Find where the given text appears and provide that cell's center as [X, Y] coordinate. 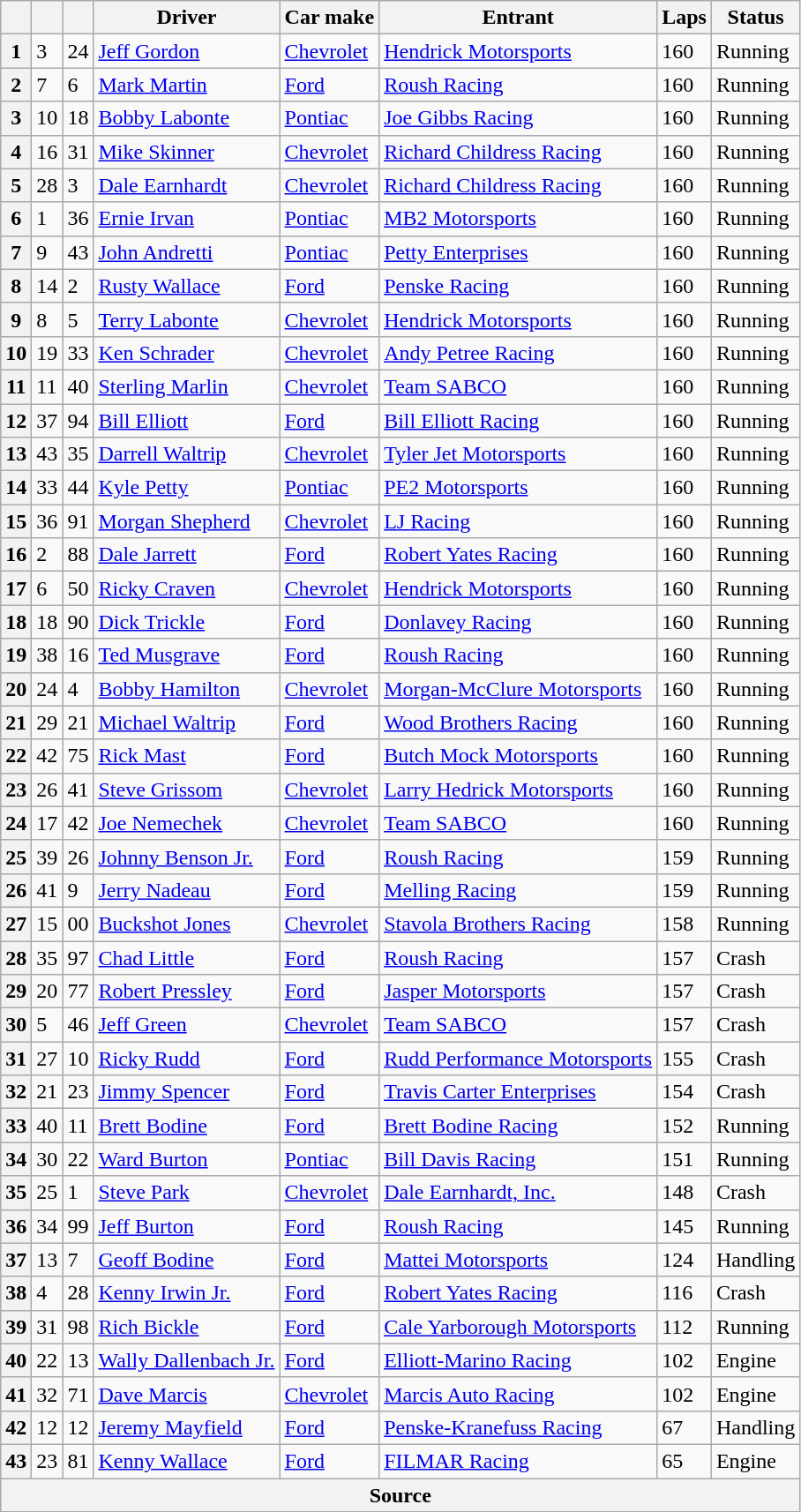
Laps [685, 18]
Penske Racing [519, 286]
145 [685, 1226]
75 [78, 756]
94 [78, 421]
Rick Mast [187, 756]
Steve Grissom [187, 790]
Bobby Labonte [187, 118]
Johnny Benson Jr. [187, 857]
Dale Jarrett [187, 555]
FILMAR Racing [519, 1461]
MB2 Motorsports [519, 219]
Entrant [519, 18]
98 [78, 1327]
PE2 Motorsports [519, 488]
Melling Racing [519, 890]
Rich Bickle [187, 1327]
Marcis Auto Racing [519, 1394]
50 [78, 588]
Ricky Rudd [187, 1059]
Penske-Kranefuss Racing [519, 1427]
Driver [187, 18]
Ward Burton [187, 1159]
Kenny Irwin Jr. [187, 1293]
124 [685, 1260]
Car make [330, 18]
88 [78, 555]
Status [755, 18]
Dale Earnhardt, Inc. [519, 1193]
Ricky Craven [187, 588]
Kyle Petty [187, 488]
Mark Martin [187, 85]
155 [685, 1059]
Rusty Wallace [187, 286]
Terry Labonte [187, 319]
Cale Yarborough Motorsports [519, 1327]
99 [78, 1226]
Kenny Wallace [187, 1461]
Bobby Hamilton [187, 689]
Rudd Performance Motorsports [519, 1059]
77 [78, 992]
65 [685, 1461]
148 [685, 1193]
Morgan Shepherd [187, 521]
Dave Marcis [187, 1394]
Brett Bodine Racing [519, 1126]
154 [685, 1092]
152 [685, 1126]
Jerry Nadeau [187, 890]
Butch Mock Motorsports [519, 756]
Jimmy Spencer [187, 1092]
Jeremy Mayfield [187, 1427]
97 [78, 957]
Geoff Bodine [187, 1260]
Bill Elliott Racing [519, 421]
Joe Gibbs Racing [519, 118]
Morgan-McClure Motorsports [519, 689]
John Andretti [187, 252]
81 [78, 1461]
Darrell Waltrip [187, 454]
Wally Dallenbach Jr. [187, 1360]
Ted Musgrave [187, 655]
67 [685, 1427]
Mike Skinner [187, 152]
151 [685, 1159]
Stavola Brothers Racing [519, 924]
LJ Racing [519, 521]
Dale Earnhardt [187, 185]
00 [78, 924]
Ken Schrader [187, 353]
112 [685, 1327]
71 [78, 1394]
Jasper Motorsports [519, 992]
Sterling Marlin [187, 386]
Michael Waltrip [187, 722]
Bill Elliott [187, 421]
Elliott-Marino Racing [519, 1360]
Jeff Gordon [187, 51]
Jeff Burton [187, 1226]
Petty Enterprises [519, 252]
Robert Pressley [187, 992]
Bill Davis Racing [519, 1159]
Tyler Jet Motorsports [519, 454]
Andy Petree Racing [519, 353]
Buckshot Jones [187, 924]
158 [685, 924]
90 [78, 622]
116 [685, 1293]
Mattei Motorsports [519, 1260]
91 [78, 521]
Ernie Irvan [187, 219]
Wood Brothers Racing [519, 722]
44 [78, 488]
Jeff Green [187, 1025]
Larry Hedrick Motorsports [519, 790]
Source [400, 1495]
Steve Park [187, 1193]
Travis Carter Enterprises [519, 1092]
Brett Bodine [187, 1126]
Joe Nemechek [187, 823]
46 [78, 1025]
Dick Trickle [187, 622]
Donlavey Racing [519, 622]
Chad Little [187, 957]
